Detect which cell encompasses the target text, then output its [X, Y] center coordinate. 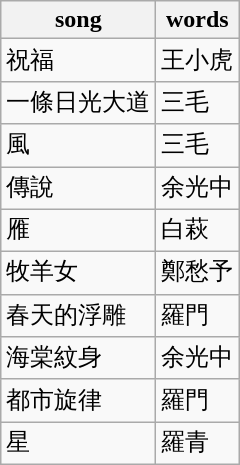
風 [78, 146]
春天的浮雕 [78, 316]
鄭愁予 [198, 274]
words [198, 20]
都市旋律 [78, 400]
海棠紋身 [78, 358]
王小虎 [198, 60]
星 [78, 444]
牧羊女 [78, 274]
羅青 [198, 444]
song [78, 20]
一條日光大道 [78, 102]
白萩 [198, 230]
雁 [78, 230]
祝福 [78, 60]
傳說 [78, 188]
